Return [x, y] of the center of cell containing provided text 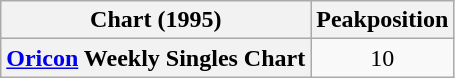
Oricon Weekly Singles Chart [156, 58]
Peakposition [382, 20]
10 [382, 58]
Chart (1995) [156, 20]
